Extract the (x, y) coordinate from the center of the cell holding the provided text.  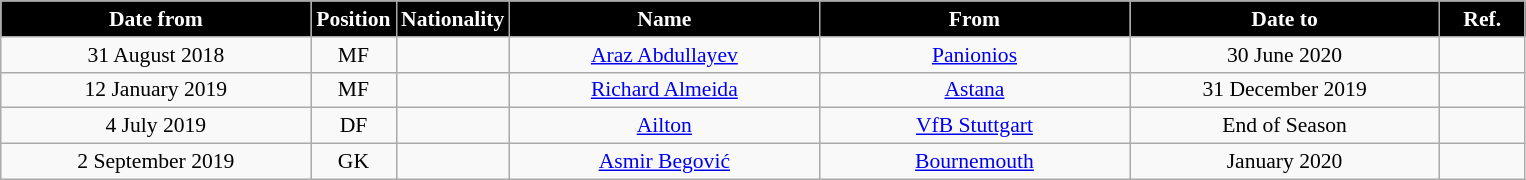
Bournemouth (974, 162)
Name (664, 19)
31 December 2019 (1285, 90)
4 July 2019 (156, 126)
Position (354, 19)
Asmir Begović (664, 162)
31 August 2018 (156, 55)
Panionios (974, 55)
Date from (156, 19)
Ref. (1482, 19)
Richard Almeida (664, 90)
End of Season (1285, 126)
2 September 2019 (156, 162)
VfB Stuttgart (974, 126)
Date to (1285, 19)
Astana (974, 90)
January 2020 (1285, 162)
From (974, 19)
30 June 2020 (1285, 55)
Araz Abdullayev (664, 55)
Nationality (452, 19)
DF (354, 126)
GK (354, 162)
12 January 2019 (156, 90)
Ailton (664, 126)
